Search for the cell housing the specified text and yield its (x, y) center coordinate. 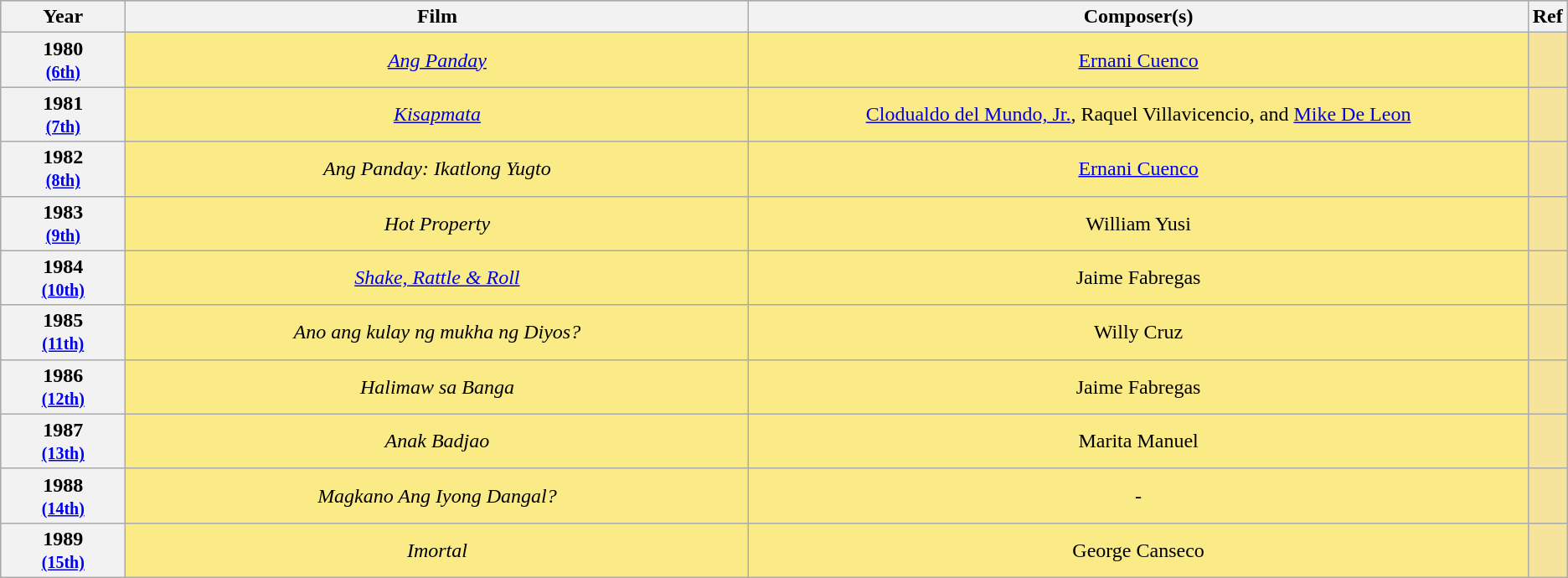
Halimaw sa Banga (437, 387)
Magkano Ang Iyong Dangal? (437, 496)
Film (437, 17)
1987 (13th) (64, 441)
Ano ang kulay ng mukha ng Diyos? (437, 332)
William Yusi (1138, 223)
1983 (9th) (64, 223)
Ang Panday (437, 60)
Marita Manuel (1138, 441)
1984 (10th) (64, 278)
Ref (1548, 17)
Willy Cruz (1138, 332)
Imortal (437, 550)
1980 (6th) (64, 60)
1981 (7th) (64, 114)
1985 (11th) (64, 332)
Clodualdo del Mundo, Jr., Raquel Villavicencio, and Mike De Leon (1138, 114)
Shake, Rattle & Roll (437, 278)
1989 (15th) (64, 550)
- (1138, 496)
Kisapmata (437, 114)
1988 (14th) (64, 496)
George Canseco (1138, 550)
Year (64, 17)
1982 (8th) (64, 169)
Hot Property (437, 223)
Composer(s) (1138, 17)
1986 (12th) (64, 387)
Anak Badjao (437, 441)
Ang Panday: Ikatlong Yugto (437, 169)
